Return (x, y) of the center of cell containing provided text 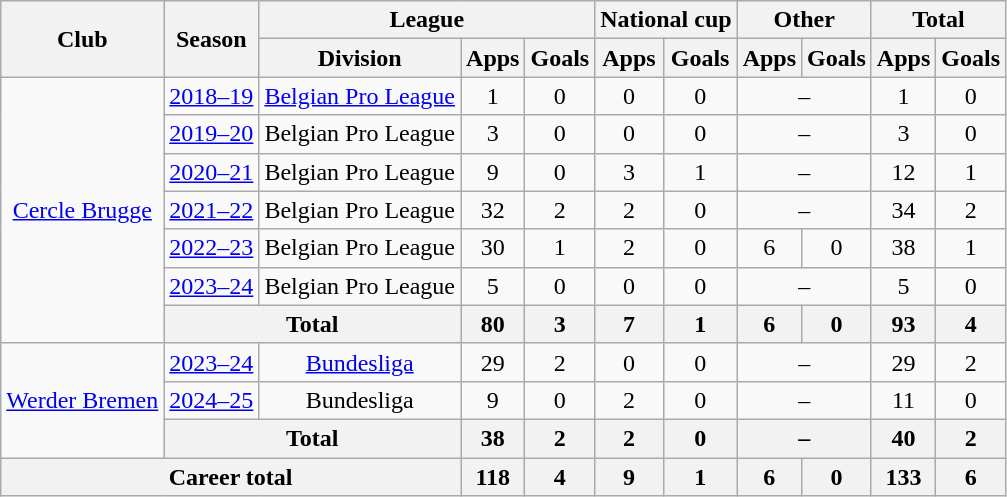
7 (629, 324)
2019–20 (212, 134)
2021–22 (212, 210)
11 (903, 400)
40 (903, 438)
2020–21 (212, 172)
30 (493, 248)
League (427, 20)
Club (82, 39)
12 (903, 172)
2024–25 (212, 400)
2018–19 (212, 96)
80 (493, 324)
2022–23 (212, 248)
Season (212, 39)
32 (493, 210)
Division (360, 58)
Career total (231, 477)
Cercle Brugge (82, 210)
National cup (666, 20)
Other (804, 20)
Werder Bremen (82, 400)
93 (903, 324)
118 (493, 477)
34 (903, 210)
133 (903, 477)
